Provide the [X, Y] coordinate of the cell's center where the given text is located.  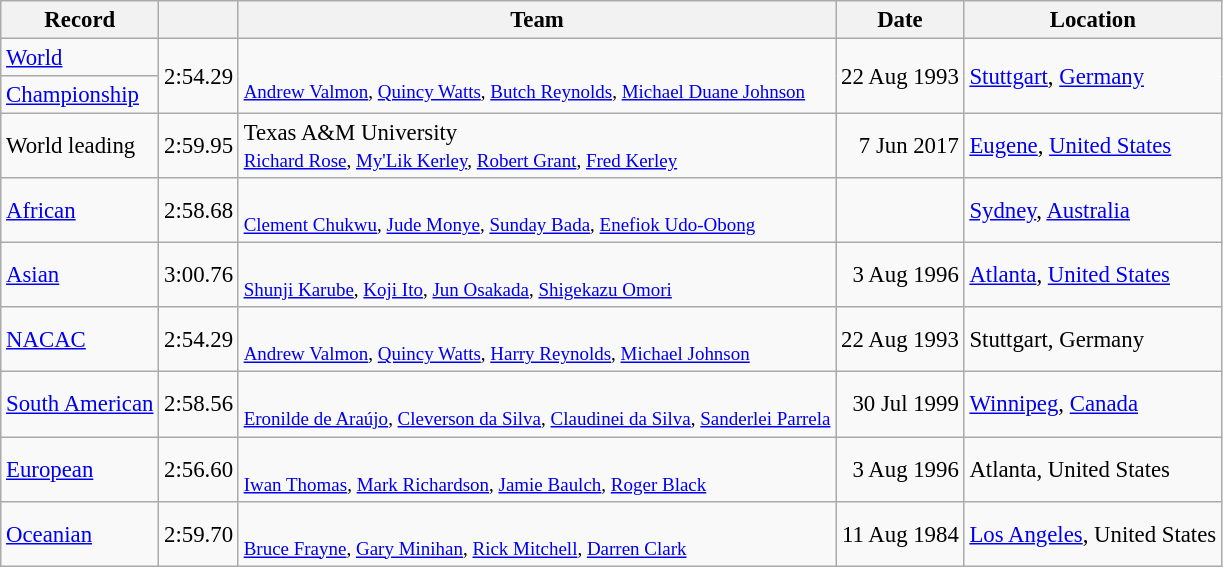
World [80, 58]
Eugene, United States [1092, 146]
Clement Chukwu, Jude Monye, Sunday Bada, Enefiok Udo-Obong [536, 210]
Shunji Karube, Koji Ito, Jun Osakada, Shigekazu Omori [536, 276]
Asian [80, 276]
Location [1092, 20]
South American [80, 404]
2:58.68 [199, 210]
3:00.76 [199, 276]
Team [536, 20]
Sydney, Australia [1092, 210]
Bruce Frayne, Gary Minihan, Rick Mitchell, Darren Clark [536, 534]
2:59.95 [199, 146]
7 Jun 2017 [900, 146]
World leading [80, 146]
African [80, 210]
Winnipeg, Canada [1092, 404]
Texas A&M UniversityRichard Rose, My'Lik Kerley, Robert Grant, Fred Kerley [536, 146]
Los Angeles, United States [1092, 534]
Iwan Thomas, Mark Richardson, Jamie Baulch, Roger Black [536, 470]
30 Jul 1999 [900, 404]
Andrew Valmon, Quincy Watts, Butch Reynolds, Michael Duane Johnson [536, 76]
Oceanian [80, 534]
Championship [80, 95]
European [80, 470]
2:59.70 [199, 534]
Date [900, 20]
2:58.56 [199, 404]
2:56.60 [199, 470]
Record [80, 20]
NACAC [80, 340]
Andrew Valmon, Quincy Watts, Harry Reynolds, Michael Johnson [536, 340]
11 Aug 1984 [900, 534]
Eronilde de Araújo, Cleverson da Silva, Claudinei da Silva, Sanderlei Parrela [536, 404]
